From the cell containing the given text, extract its center point as [x, y] coordinate. 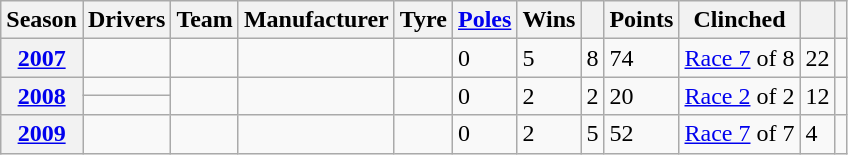
74 [642, 58]
Wins [549, 20]
Clinched [740, 20]
Drivers [126, 20]
22 [818, 58]
Race 7 of 7 [740, 134]
Race 2 of 2 [740, 96]
Season [42, 20]
8 [592, 58]
2009 [42, 134]
Race 7 of 8 [740, 58]
20 [642, 96]
Team [205, 20]
2008 [42, 96]
2007 [42, 58]
4 [818, 134]
Tyre [423, 20]
Points [642, 20]
Manufacturer [316, 20]
52 [642, 134]
12 [818, 96]
Poles [484, 20]
